Locate the cell with the specified text and output its (x, y) center coordinate. 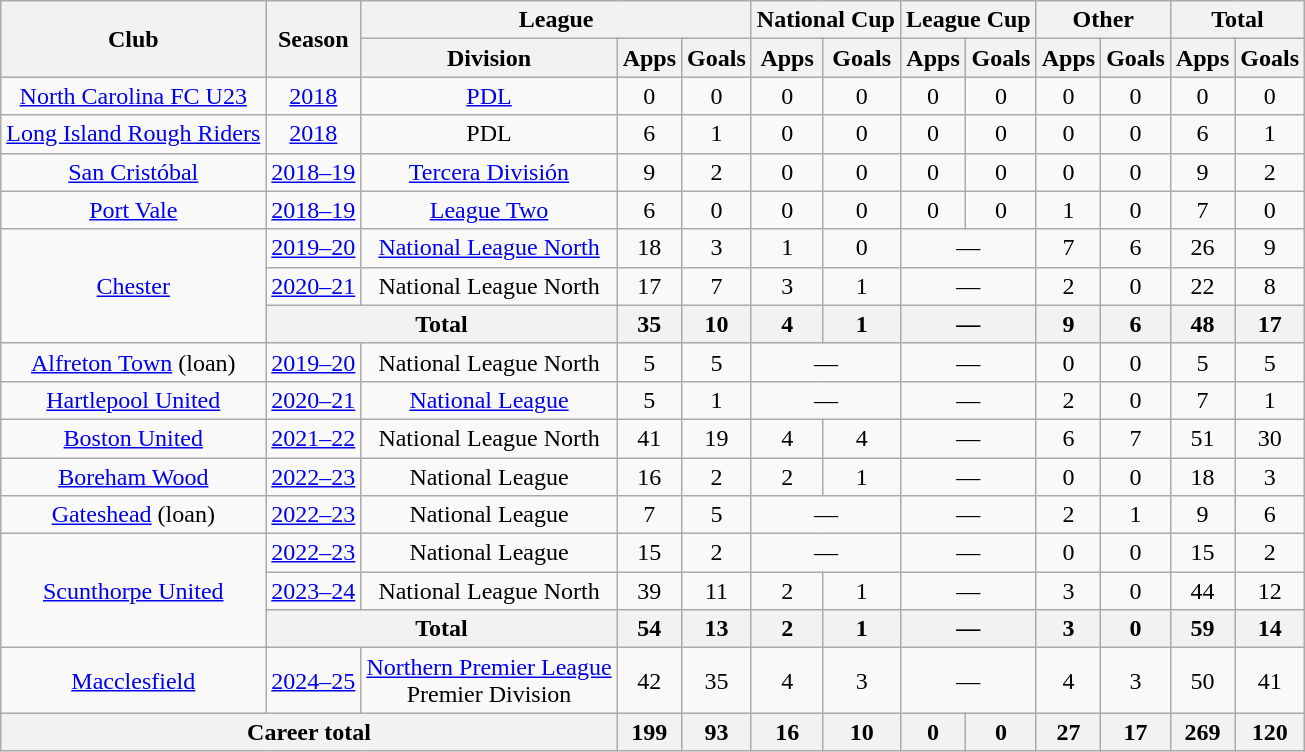
14 (1270, 629)
13 (717, 629)
Macclesfield (134, 680)
199 (649, 732)
19 (717, 438)
30 (1270, 438)
Other (1103, 20)
269 (1202, 732)
Boreham Wood (134, 477)
San Cristóbal (134, 172)
2023–24 (314, 591)
North Carolina FC U23 (134, 96)
Port Vale (134, 210)
Boston United (134, 438)
11 (717, 591)
Northern Premier LeaguePremier Division (489, 680)
54 (649, 629)
Club (134, 39)
League Two (489, 210)
26 (1202, 248)
93 (717, 732)
2021–22 (314, 438)
Career total (309, 732)
Scunthorpe United (134, 591)
National Cup (826, 20)
50 (1202, 680)
48 (1202, 324)
12 (1270, 591)
39 (649, 591)
27 (1068, 732)
Division (489, 58)
Gateshead (loan) (134, 515)
League (556, 20)
59 (1202, 629)
22 (1202, 286)
44 (1202, 591)
8 (1270, 286)
League Cup (968, 20)
Chester (134, 286)
Long Island Rough Riders (134, 134)
Tercera División (489, 172)
2024–25 (314, 680)
Hartlepool United (134, 400)
Alfreton Town (loan) (134, 362)
42 (649, 680)
51 (1202, 438)
Season (314, 39)
120 (1270, 732)
